Identify which cell holds the provided text, then report its (X, Y) central coordinate. 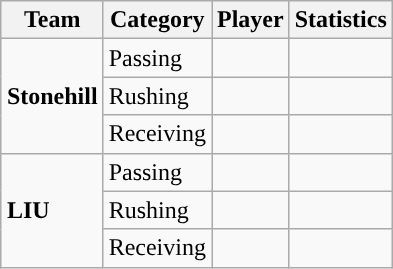
Stonehill (52, 96)
LIU (52, 210)
Team (52, 20)
Player (251, 20)
Statistics (340, 20)
Category (157, 20)
